Detect which cell encompasses the target text, then output its [x, y] center coordinate. 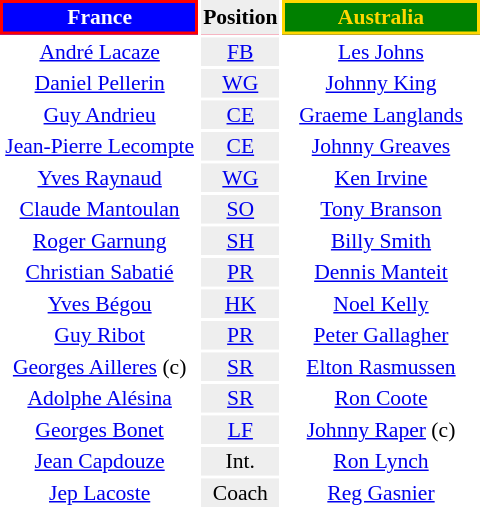
Jep Lacoste [100, 492]
Reg Gasnier [381, 492]
SH [240, 240]
Les Johns [381, 52]
LF [240, 430]
Tony Branson [381, 209]
Ron Lynch [381, 461]
Roger Garnung [100, 240]
Elton Rasmussen [381, 366]
Billy Smith [381, 240]
Ken Irvine [381, 178]
Int. [240, 461]
Yves Raynaud [100, 178]
France [100, 17]
HK [240, 304]
SO [240, 209]
Johnny King [381, 83]
Yves Bégou [100, 304]
André Lacaze [100, 52]
Johnny Raper (c) [381, 430]
Noel Kelly [381, 304]
Christian Sabatié [100, 272]
Dennis Manteit [381, 272]
Guy Ribot [100, 335]
Position [240, 17]
FB [240, 52]
Graeme Langlands [381, 114]
Johnny Greaves [381, 146]
Daniel Pellerin [100, 83]
Jean-Pierre Lecompte [100, 146]
Claude Mantoulan [100, 209]
Guy Andrieu [100, 114]
Ron Coote [381, 398]
Coach [240, 492]
Jean Capdouze [100, 461]
Adolphe Alésina [100, 398]
Australia [381, 17]
Georges Bonet [100, 430]
Georges Ailleres (c) [100, 366]
Peter Gallagher [381, 335]
